Determine the [x, y] coordinate at the center of the cell enclosing the given text.  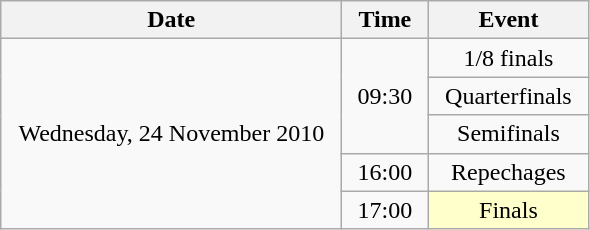
Quarterfinals [508, 96]
Repechages [508, 172]
Date [172, 20]
09:30 [385, 96]
Semifinals [508, 134]
Time [385, 20]
1/8 finals [508, 58]
17:00 [385, 210]
Finals [508, 210]
16:00 [385, 172]
Wednesday, 24 November 2010 [172, 134]
Event [508, 20]
